From the cell containing the given text, extract its center point as [X, Y] coordinate. 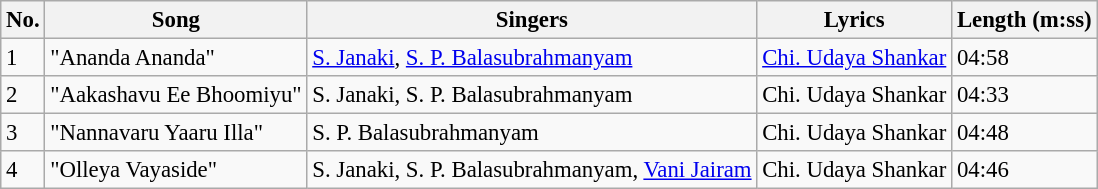
Lyrics [854, 20]
Length (m:ss) [1024, 20]
04:46 [1024, 170]
"Aakashavu Ee Bhoomiyu" [176, 95]
No. [23, 20]
"Ananda Ananda" [176, 58]
Song [176, 20]
04:58 [1024, 58]
04:48 [1024, 133]
Singers [532, 20]
"Olleya Vayaside" [176, 170]
"Nannavaru Yaaru Illa" [176, 133]
1 [23, 58]
3 [23, 133]
4 [23, 170]
2 [23, 95]
S. Janaki, S. P. Balasubrahmanyam, Vani Jairam [532, 170]
S. P. Balasubrahmanyam [532, 133]
04:33 [1024, 95]
